From the cell containing the given text, extract its center point as (x, y) coordinate. 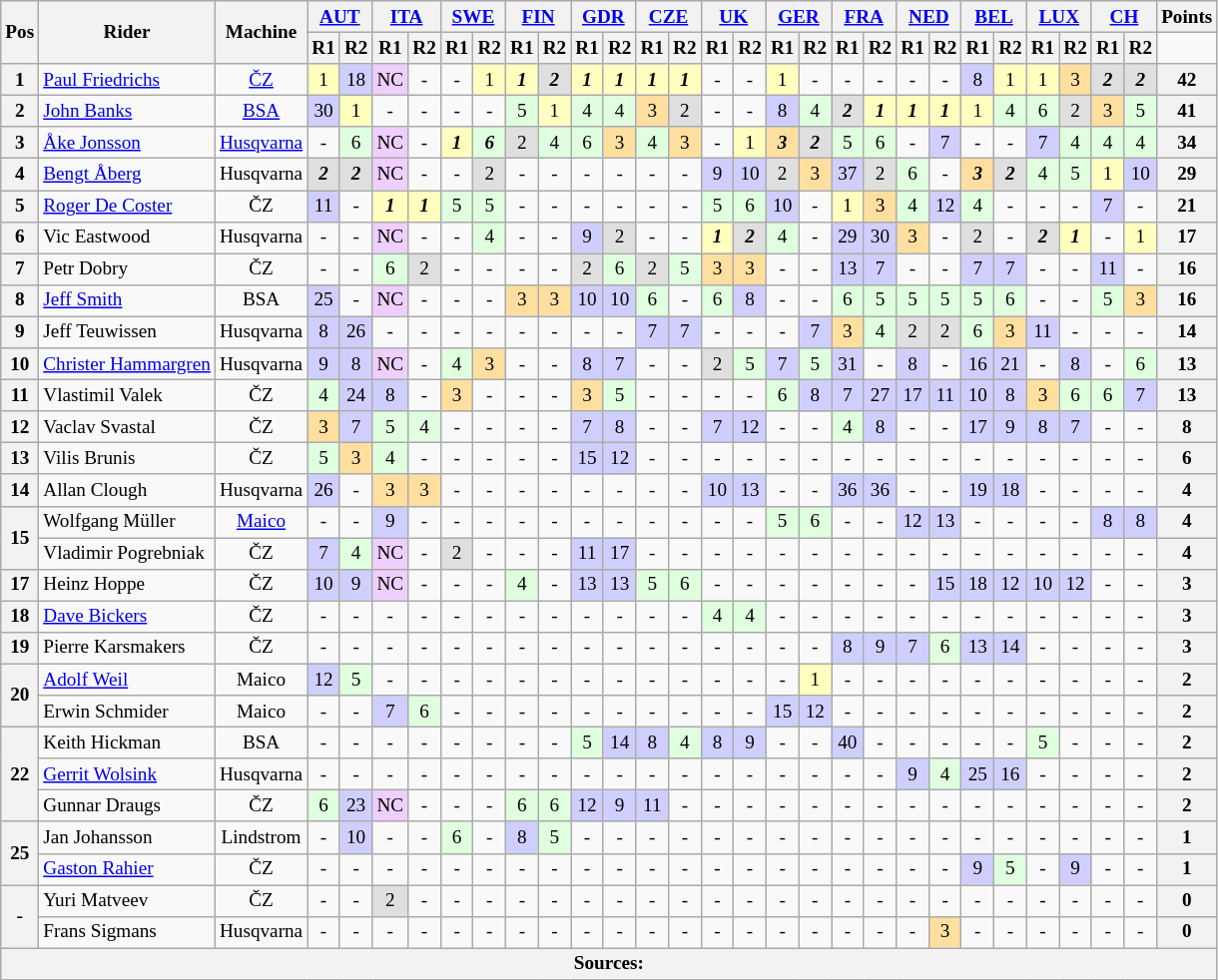
Christer Hammargren (128, 364)
41 (1187, 111)
AUT (339, 17)
CH (1124, 17)
CZE (669, 17)
Petr Dobry (128, 269)
Pierre Karsmakers (128, 648)
Bengt Åberg (128, 175)
Adolf Weil (128, 680)
Vilis Brunis (128, 459)
Frans Sigmans (128, 932)
GDR (603, 17)
LUX (1058, 17)
Lindstrom (261, 837)
23 (355, 806)
SWE (473, 17)
Vic Eastwood (128, 238)
22 (20, 774)
Vladimir Pogrebniak (128, 553)
Dave Bickers (128, 617)
20 (20, 695)
Erwin Schmider (128, 712)
Gunnar Draugs (128, 806)
Heinz Hoppe (128, 585)
37 (849, 175)
UK (733, 17)
Jeff Teuwissen (128, 332)
Gaston Rahier (128, 869)
Vaclav Svastal (128, 427)
Sources: (609, 964)
Keith Hickman (128, 742)
Pos (20, 32)
Jan Johansson (128, 837)
Gerrit Wolsink (128, 774)
GER (799, 17)
34 (1187, 143)
NED (928, 17)
Wolfgang Müller (128, 522)
Vlastimil Valek (128, 395)
ITA (406, 17)
Machine (261, 32)
31 (849, 364)
24 (355, 395)
40 (849, 742)
John Banks (128, 111)
Jeff Smith (128, 300)
Allan Clough (128, 490)
FRA (865, 17)
Yuri Matveev (128, 900)
BEL (994, 17)
Åke Jonsson (128, 143)
27 (881, 395)
Paul Friedrichs (128, 80)
Roger De Coster (128, 206)
Points (1187, 17)
42 (1187, 80)
Rider (128, 32)
FIN (539, 17)
